Provide the (x, y) coordinate of the cell's center where the given text is located.  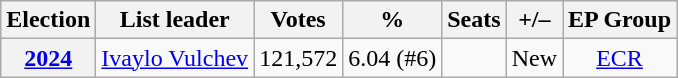
ECR (620, 58)
Ivaylo Vulchev (175, 58)
121,572 (298, 58)
EP Group (620, 20)
Votes (298, 20)
2024 (48, 58)
6.04 (#6) (392, 58)
+/– (534, 20)
List leader (175, 20)
Election (48, 20)
New (534, 58)
% (392, 20)
Seats (474, 20)
